For the text-containing cell, return its midpoint in [x, y] coordinate format. 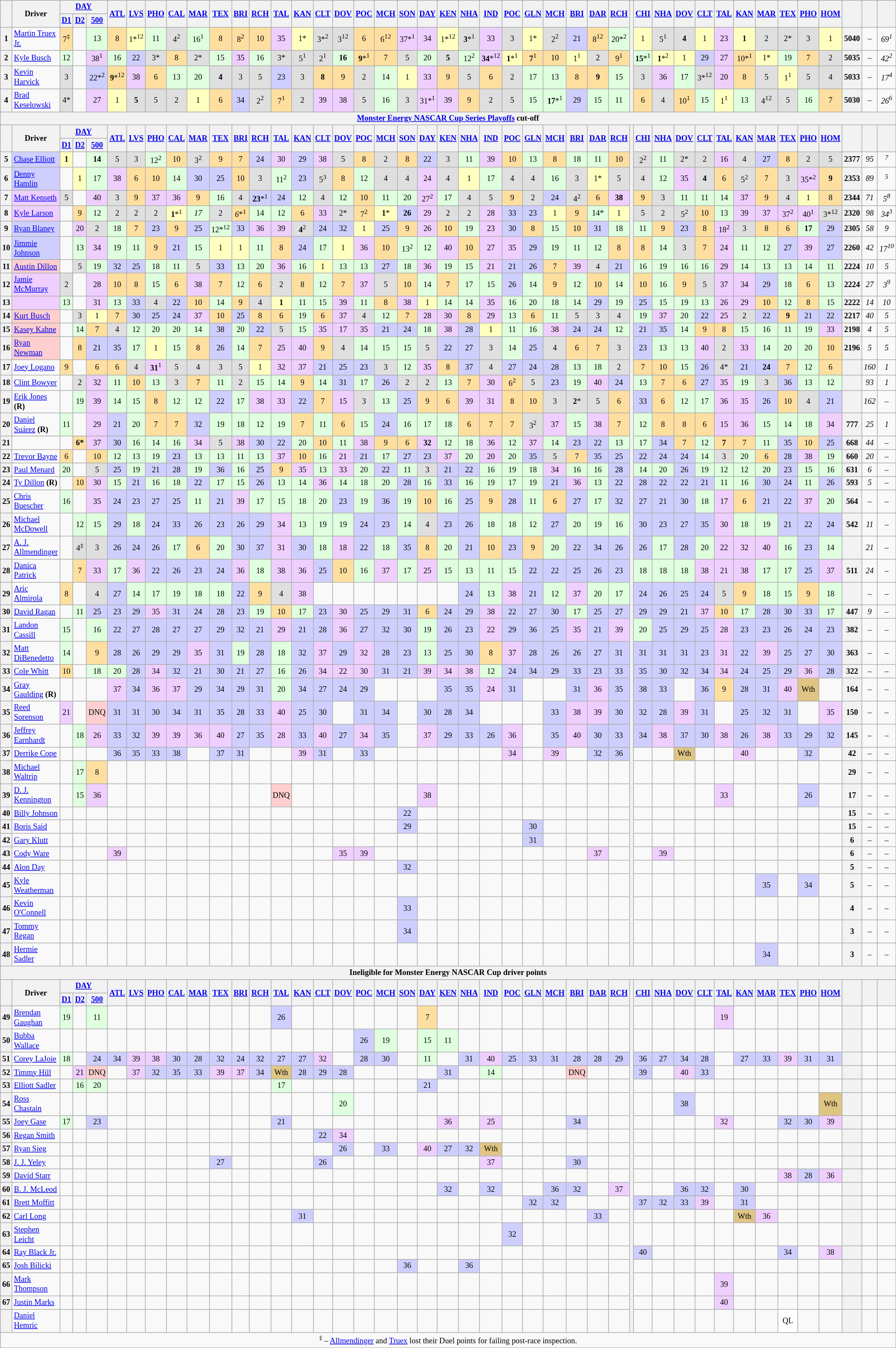
2344 [852, 198]
631 [852, 470]
6*1 [241, 213]
89 [870, 179]
QL [788, 1321]
61 [6, 1203]
363 [852, 653]
Matt Kenseth [36, 198]
12*12 [221, 229]
162 [870, 402]
46 [6, 909]
Carl Long [36, 1216]
812 [598, 39]
Kevin Harvick [36, 77]
145 [852, 736]
Kyle Weatherman [36, 886]
17*1 [555, 101]
93 [870, 382]
Paul Menard [36, 470]
67 [6, 1302]
6* [80, 443]
160 [870, 367]
Joey Gase [36, 1123]
447 [852, 612]
Kasey Kahne [36, 329]
Tommy Regan [36, 931]
422 [887, 58]
272 [428, 198]
Jimmie Johnson [36, 248]
Bubba Wallace [36, 1041]
5040 [852, 39]
Jeffrey Earnhardt [36, 736]
20*2 [619, 39]
412 [766, 101]
381 [97, 58]
72 [364, 213]
112 [281, 179]
Jamie McMurray [36, 285]
Justin Marks [36, 1302]
47 [6, 931]
Ty Dillon (R) [36, 483]
95 [870, 160]
2196 [852, 348]
Corey LaJoie [36, 1059]
64 [6, 1253]
Josh Bilicki [36, 1266]
691 [887, 39]
2320 [852, 213]
Chase Elliott [36, 160]
82 [241, 39]
3*1 [469, 39]
45 [6, 886]
A. J. Allmendinger [36, 548]
132 [407, 248]
Kevin O'Connell [36, 909]
Martin Truex Jr. [36, 39]
43 [6, 854]
174 [887, 77]
David Ragan [36, 612]
322 [852, 672]
Austin Dillon [36, 266]
9*12 [117, 77]
Ryan Newman [36, 348]
48 [6, 954]
Derrike Cope [36, 754]
22*2 [97, 77]
2198 [852, 329]
57 [6, 1149]
Kyle Larson [36, 213]
Clint Bowyer [36, 382]
60 [6, 1189]
Brett Moffitt [36, 1203]
401 [808, 213]
101 [684, 101]
Ryan Blaney [36, 229]
2217 [852, 317]
Mark Thompson [36, 1284]
54 [6, 1104]
2305 [852, 229]
Gary Klutt [36, 840]
91 [619, 58]
63 [6, 1235]
‡ – Allmendinger and Truex lost their Duel points for failing post-race inspection. [448, 1340]
David Starr [36, 1176]
Hermie Sadler [36, 954]
164 [852, 690]
10*1 [745, 58]
Ineligible for Monster Energy NASCAR Cup driver points [448, 973]
2222 [852, 303]
Gray Gaulding (R) [36, 690]
Kyle Busch [36, 58]
B. J. McLeod [36, 1189]
35*2 [808, 179]
Cody Ware [36, 854]
7‡ [67, 39]
2377 [852, 160]
Michael Waltrip [36, 772]
Ray Black Jr. [36, 1253]
Brendan Gaughan [36, 1018]
593 [852, 483]
56 [6, 1135]
Kurt Busch [36, 317]
23*1 [260, 198]
311 [156, 367]
Trevor Bayne [36, 456]
5033 [852, 77]
382 [852, 630]
564 [852, 501]
Landon Cassill [36, 630]
Michael McDowell [36, 524]
41 [6, 827]
343 [887, 213]
Joey Logano [36, 367]
37*1 [407, 39]
49 [6, 1018]
D. J. Kennington [36, 795]
50 [6, 1041]
98 [870, 213]
Danica Patrick [36, 571]
Ross Chastain [36, 1104]
15*1 [643, 58]
542 [852, 524]
4‡ [80, 548]
Ryan Sieg [36, 1149]
Regan Smith [36, 1135]
1*2 [663, 58]
Monster Energy NASCAR Cup Series Playoffs cut-off [448, 118]
Boris Said [36, 827]
Cole Whitt [36, 672]
2260 [852, 248]
182 [724, 229]
Matt DiBenedetto [36, 653]
Chris Buescher [36, 501]
55 [6, 1123]
14* [598, 213]
5035 [852, 58]
266 [887, 101]
Denny Hamlin [36, 179]
312 [343, 39]
34*12 [491, 58]
Stephen Leicht [36, 1235]
Brad Keselowski [36, 101]
Elliott Sadler [36, 1086]
511 [852, 571]
Reed Sorenson [36, 713]
65 [6, 1266]
31*1 [428, 101]
2353 [852, 179]
612 [386, 39]
1710 [887, 248]
3*2 [322, 39]
Daniel Hemric [36, 1321]
J. J. Yeley [36, 1163]
Timmy Hill [36, 1072]
5030 [852, 101]
9*1 [364, 58]
Billy Johnson [36, 814]
Alon Day [36, 867]
150 [852, 713]
Aric Almirola [36, 594]
Erik Jones (R) [36, 402]
Daniel Suárez (R) [36, 425]
66 [6, 1284]
59 [6, 1176]
777 [852, 425]
668 [852, 443]
161 [198, 39]
660 [852, 456]
372 [788, 213]
